Return the [X, Y] coordinate for the center point of the cell that contains the specified text.  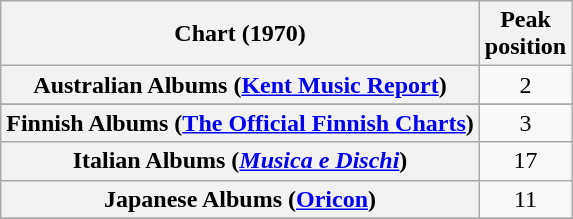
Chart (1970) [240, 34]
Australian Albums (Kent Music Report) [240, 85]
17 [525, 161]
Japanese Albums (Oricon) [240, 199]
Italian Albums (Musica e Dischi) [240, 161]
11 [525, 199]
Peakposition [525, 34]
3 [525, 123]
2 [525, 85]
Finnish Albums (The Official Finnish Charts) [240, 123]
